From the cell containing the given text, extract its center point as [x, y] coordinate. 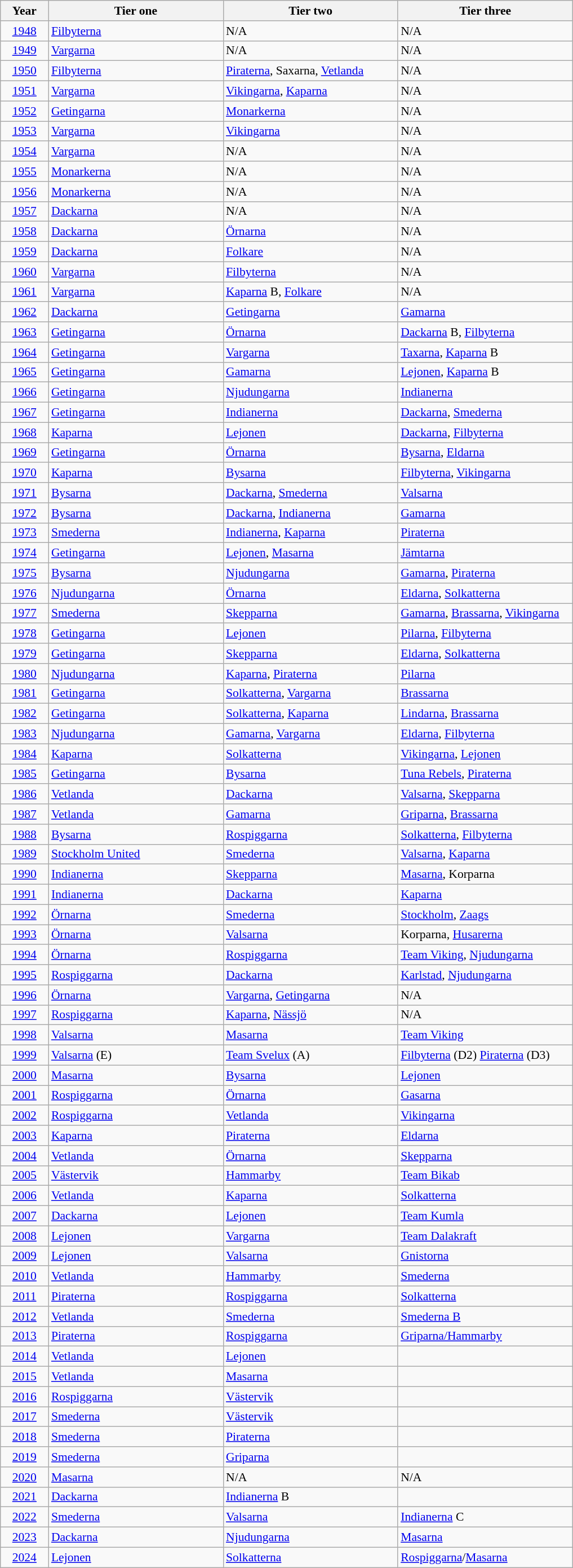
Brassarna [485, 694]
Bysarna, Eldarna [485, 453]
2001 [25, 1096]
1978 [25, 634]
2000 [25, 1075]
1998 [25, 1035]
1984 [25, 754]
1975 [25, 573]
1991 [25, 895]
Kaparna, Nässjö [310, 1015]
Team Viking [485, 1035]
Team Svelux (A) [310, 1055]
1959 [25, 252]
1962 [25, 312]
2017 [25, 1417]
1999 [25, 1055]
Filbyterna (D2) Piraterna (D3) [485, 1055]
1950 [25, 71]
Gnistorna [485, 1256]
1973 [25, 533]
1957 [25, 211]
1949 [25, 51]
2002 [25, 1116]
2006 [25, 1196]
Dackarna B, Filbyterna [485, 332]
Team Kumla [485, 1216]
Korparna, Husarerna [485, 935]
2007 [25, 1216]
1968 [25, 432]
Vikingarna, Kaparna [310, 91]
Rospiggarna/Masarna [485, 1557]
2023 [25, 1538]
Folkare [310, 252]
1953 [25, 131]
Lejonen, Masarna [310, 553]
Gamarna, Vargarna [310, 734]
1965 [25, 372]
1997 [25, 1015]
Gamarna, Brassarna, Vikingarna [485, 613]
2018 [25, 1437]
1956 [25, 192]
Karlstad, Njudungarna [485, 975]
2021 [25, 1497]
1971 [25, 493]
2003 [25, 1136]
1972 [25, 513]
Valsarna, Skepparna [485, 794]
1981 [25, 694]
Pilarna, Filbyterna [485, 634]
1987 [25, 814]
Solkatterna, Vargarna [310, 694]
1993 [25, 935]
2008 [25, 1236]
Solkatterna, Filbyterna [485, 834]
1951 [25, 91]
2022 [25, 1517]
Pilarna [485, 674]
1952 [25, 111]
Team Bikab [485, 1176]
Eldarna [485, 1136]
Tier two [310, 11]
2014 [25, 1357]
Eldarna, Filbyterna [485, 734]
2013 [25, 1336]
Team Viking, Njudungarna [485, 955]
1989 [25, 854]
1955 [25, 171]
1985 [25, 774]
1988 [25, 834]
Tier one [136, 11]
Griparna/Hammarby [485, 1336]
Stockholm, Zaags [485, 915]
2015 [25, 1377]
1986 [25, 794]
2019 [25, 1457]
Masarna, Korparna [485, 874]
1995 [25, 975]
2016 [25, 1397]
1990 [25, 874]
Griparna, Brassarna [485, 814]
Solkatterna, Kaparna [310, 714]
Gamarna, Piraterna [485, 573]
Taxarna, Kaparna B [485, 352]
1994 [25, 955]
1958 [25, 232]
2010 [25, 1277]
1966 [25, 392]
1977 [25, 613]
Vikingarna, Lejonen [485, 754]
1992 [25, 915]
1948 [25, 31]
Kaparna, Piraterna [310, 674]
2009 [25, 1256]
2011 [25, 1296]
1983 [25, 734]
Team Dalakraft [485, 1236]
1964 [25, 352]
1960 [25, 272]
Dackarna, Indianerna [310, 513]
Indianerna B [310, 1497]
Tier three [485, 11]
2024 [25, 1557]
Piraterna, Saxarna, Vetlanda [310, 71]
Lejonen, Kaparna B [485, 372]
Lindarna, Brassarna [485, 714]
1961 [25, 292]
1982 [25, 714]
1980 [25, 674]
Smederna B [485, 1317]
Indianerna C [485, 1517]
1967 [25, 413]
Vargarna, Getingarna [310, 995]
Valsarna (E) [136, 1055]
1976 [25, 593]
Stockholm United [136, 854]
Griparna [310, 1457]
2020 [25, 1477]
1963 [25, 332]
Kaparna B, Folkare [310, 292]
1970 [25, 473]
2004 [25, 1156]
Jämtarna [485, 553]
Gasarna [485, 1096]
Dackarna, Filbyterna [485, 432]
2005 [25, 1176]
Valsarna, Kaparna [485, 854]
1954 [25, 152]
Filbyterna, Vikingarna [485, 473]
1969 [25, 453]
2012 [25, 1317]
1996 [25, 995]
1979 [25, 653]
Tuna Rebels, Piraterna [485, 774]
Year [25, 11]
1974 [25, 553]
Indianerna, Kaparna [310, 533]
